Output the [x, y] coordinate of the center of the cell containing the given text.  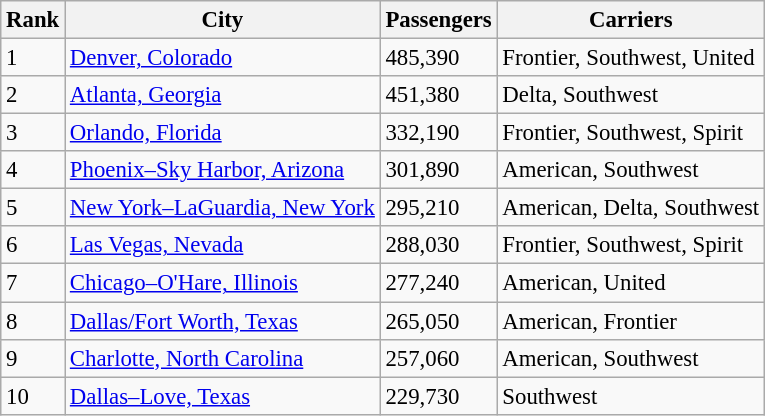
Orlando, Florida [223, 133]
8 [33, 321]
Dallas–Love, Texas [223, 396]
Carriers [630, 20]
American, United [630, 283]
3 [33, 133]
295,210 [438, 208]
301,890 [438, 170]
American, Delta, Southwest [630, 208]
7 [33, 283]
Dallas/Fort Worth, Texas [223, 321]
4 [33, 170]
American, Frontier [630, 321]
277,240 [438, 283]
2 [33, 95]
Rank [33, 20]
10 [33, 396]
288,030 [438, 245]
Chicago–O'Hare, Illinois [223, 283]
City [223, 20]
265,050 [438, 321]
Las Vegas, Nevada [223, 245]
Denver, Colorado [223, 58]
9 [33, 358]
Phoenix–Sky Harbor, Arizona [223, 170]
Southwest [630, 396]
Delta, Southwest [630, 95]
6 [33, 245]
Atlanta, Georgia [223, 95]
New York–LaGuardia, New York [223, 208]
451,380 [438, 95]
5 [33, 208]
485,390 [438, 58]
1 [33, 58]
Charlotte, North Carolina [223, 358]
229,730 [438, 396]
257,060 [438, 358]
332,190 [438, 133]
Passengers [438, 20]
Frontier, Southwest, United [630, 58]
